Return the [x, y] coordinate for the center point of the cell that contains the specified text.  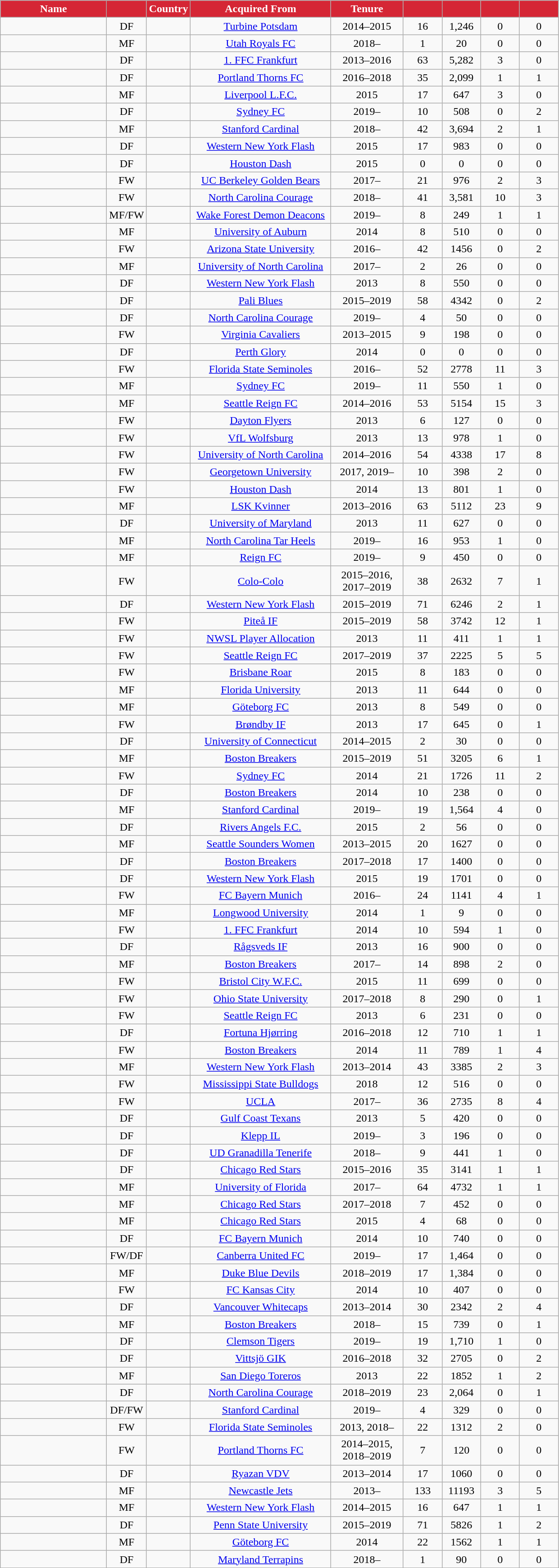
43 [423, 1067]
231 [461, 1015]
329 [461, 1410]
2013, 2018– [367, 1427]
2225 [461, 655]
3,694 [461, 129]
Colo-Colo [260, 581]
Utah Royals FC [260, 43]
441 [461, 1153]
Vancouver Whitecaps [260, 1307]
5112 [461, 506]
Liverpool L.F.C. [260, 95]
Piteå IF [260, 621]
739 [461, 1324]
1701 [461, 878]
Ryazan VDV [260, 1473]
38 [423, 581]
41 [423, 197]
NWSL Player Allocation [260, 638]
740 [461, 1238]
Brøndby IF [260, 724]
411 [461, 638]
Duke Blue Devils [260, 1273]
Maryland Terrapins [260, 1559]
801 [461, 489]
56 [461, 827]
1,246 [461, 26]
Tenure [367, 9]
1400 [461, 861]
983 [461, 146]
3205 [461, 758]
Florida University [260, 690]
900 [461, 947]
Reign FC [260, 558]
2,099 [461, 77]
Vittsjö GIK [260, 1359]
DF/FW [127, 1410]
Wake Forest Demon Deacons [260, 215]
196 [461, 1136]
976 [461, 180]
UD Granadilla Tenerife [260, 1153]
UCLA [260, 1101]
North Carolina Tar Heels [260, 541]
37 [423, 655]
2015–2016 [367, 1170]
1562 [461, 1542]
710 [461, 1032]
953 [461, 541]
3742 [461, 621]
51 [423, 758]
627 [461, 523]
420 [461, 1118]
Gulf Coast Texans [260, 1118]
Dayton Flyers [260, 420]
Rågsveds IF [260, 947]
University of Connecticut [260, 741]
Rivers Angels F.C. [260, 827]
54 [423, 454]
198 [461, 335]
2735 [461, 1101]
Fortuna Hjørring [260, 1032]
2342 [461, 1307]
1,710 [461, 1341]
UC Berkeley Golden Bears [260, 180]
14 [423, 964]
5,282 [461, 60]
Penn State University [260, 1525]
26 [461, 266]
5154 [461, 403]
2,064 [461, 1393]
San Diego Toreros [260, 1376]
1456 [461, 249]
52 [423, 369]
University of Florida [260, 1187]
50 [461, 318]
699 [461, 981]
549 [461, 707]
Canberra United FC [260, 1255]
1852 [461, 1376]
133 [423, 1491]
238 [461, 793]
32 [423, 1359]
2705 [461, 1359]
FW/DF [127, 1255]
1312 [461, 1427]
510 [461, 232]
2778 [461, 369]
VfL Wolfsburg [260, 437]
3385 [461, 1067]
290 [461, 998]
644 [461, 690]
Perth Glory [260, 352]
Virginia Cavaliers [260, 335]
Name [54, 9]
Arizona State University [260, 249]
594 [461, 930]
Clemson Tigers [260, 1341]
1060 [461, 1473]
120 [461, 1450]
MF/FW [127, 215]
2632 [461, 581]
2014–2015, 2018–2019 [367, 1450]
Georgetown University [260, 472]
789 [461, 1050]
Country [168, 9]
LSK Kvinner [260, 506]
Mississippi State Bulldogs [260, 1084]
64 [423, 1187]
1627 [461, 844]
1141 [461, 895]
3141 [461, 1170]
450 [461, 558]
398 [461, 472]
Brisbane Roar [260, 673]
645 [461, 724]
4342 [461, 300]
407 [461, 1290]
2018 [367, 1084]
127 [461, 420]
Seattle Sounders Women [260, 844]
452 [461, 1204]
516 [461, 1084]
University of Maryland [260, 523]
Longwood University [260, 913]
2015–2016, 2017–2019 [367, 581]
2017, 2019– [367, 472]
FC Kansas City [260, 1290]
Pali Blues [260, 300]
36 [423, 1101]
24 [423, 895]
11193 [461, 1491]
Acquired From [260, 9]
90 [461, 1559]
183 [461, 673]
1726 [461, 775]
249 [461, 215]
5826 [461, 1525]
1,384 [461, 1273]
Ohio State University [260, 998]
898 [461, 964]
978 [461, 437]
Newcastle Jets [260, 1491]
6246 [461, 604]
2013– [367, 1491]
53 [423, 403]
Bristol City W.F.C. [260, 981]
Klepp IL [260, 1136]
1,464 [461, 1255]
4338 [461, 454]
1,564 [461, 810]
4732 [461, 1187]
Turbine Potsdam [260, 26]
3,581 [461, 197]
68 [461, 1221]
508 [461, 112]
University of Auburn [260, 232]
2017–2019 [367, 655]
